Output the [x, y] coordinate of the center of the cell containing the given text.  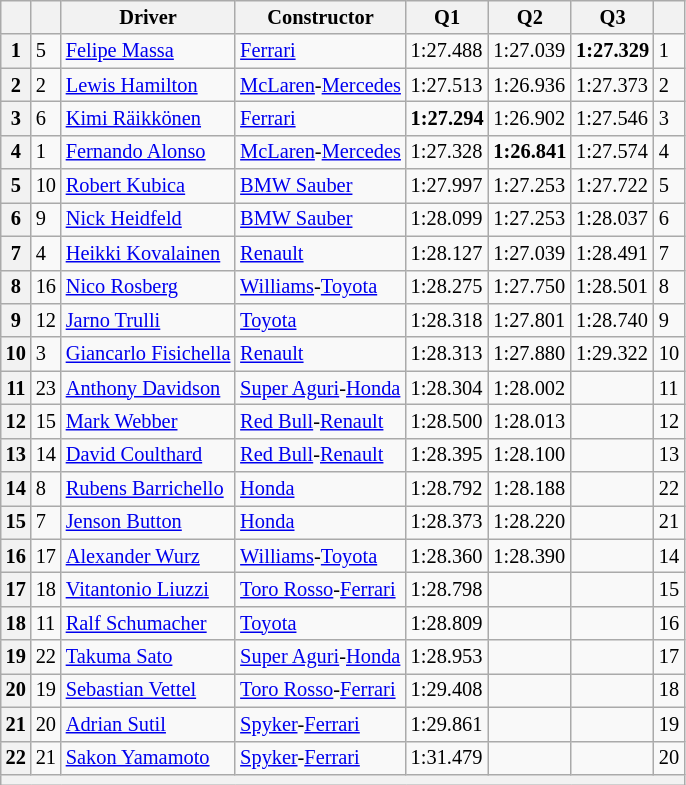
1:28.798 [448, 589]
1:28.395 [448, 455]
Nico Rosberg [148, 287]
David Coulthard [148, 455]
Q1 [448, 17]
1:28.953 [448, 657]
Jenson Button [148, 522]
1:28.809 [448, 623]
1:29.322 [612, 354]
1:27.488 [448, 51]
Adrian Sutil [148, 724]
1:27.329 [612, 51]
1:28.360 [448, 556]
1:28.002 [530, 388]
1:27.328 [448, 152]
1:28.220 [530, 522]
Jarno Trulli [148, 320]
1:27.801 [530, 320]
Lewis Hamilton [148, 85]
Anthony Davidson [148, 388]
1:28.318 [448, 320]
1:29.861 [448, 724]
1:28.501 [612, 287]
Felipe Massa [148, 51]
1:27.574 [612, 152]
1:28.037 [612, 219]
Takuma Sato [148, 657]
1:26.841 [530, 152]
Sebastian Vettel [148, 690]
1:27.546 [612, 118]
Giancarlo Fisichella [148, 354]
1:26.936 [530, 85]
1:28.100 [530, 455]
Mark Webber [148, 421]
1:27.750 [530, 287]
1:31.479 [448, 758]
1:28.127 [448, 253]
Rubens Barrichello [148, 489]
1:28.792 [448, 489]
Sakon Yamamoto [148, 758]
Heikki Kovalainen [148, 253]
1:28.304 [448, 388]
1:27.997 [448, 186]
1:27.513 [448, 85]
1:28.491 [612, 253]
Kimi Räikkönen [148, 118]
1:28.275 [448, 287]
Q2 [530, 17]
1:28.390 [530, 556]
1:28.099 [448, 219]
1:28.013 [530, 421]
Ralf Schumacher [148, 623]
Constructor [320, 17]
1:28.373 [448, 522]
1:27.373 [612, 85]
1:27.722 [612, 186]
Driver [148, 17]
1:26.902 [530, 118]
1:28.500 [448, 421]
Nick Heidfeld [148, 219]
1:29.408 [448, 690]
Q3 [612, 17]
Fernando Alonso [148, 152]
1:28.740 [612, 320]
1:28.313 [448, 354]
Alexander Wurz [148, 556]
Robert Kubica [148, 186]
Vitantonio Liuzzi [148, 589]
23 [46, 388]
1:27.294 [448, 118]
1:27.880 [530, 354]
1:28.188 [530, 489]
